Identify which cell holds the provided text, then report its (x, y) central coordinate. 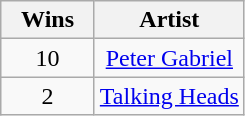
2 (48, 96)
Wins (48, 20)
Artist (169, 20)
Talking Heads (169, 96)
10 (48, 58)
Peter Gabriel (169, 58)
